Return the (x, y) coordinate for the center point of the cell that contains the specified text.  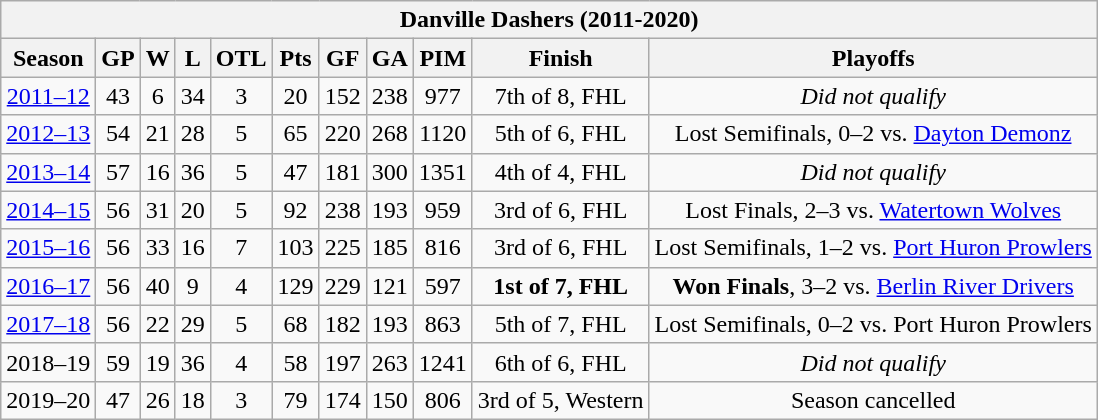
806 (442, 400)
150 (390, 400)
Lost Semifinals, 0–2 vs. Dayton Demonz (873, 134)
26 (158, 400)
6th of 6, FHL (560, 362)
121 (390, 286)
29 (192, 324)
40 (158, 286)
185 (390, 248)
22 (158, 324)
5th of 6, FHL (560, 134)
Pts (296, 58)
300 (390, 172)
4th of 4, FHL (560, 172)
Lost Finals, 2–3 vs. Watertown Wolves (873, 210)
Danville Dashers (2011-2020) (550, 20)
2011–12 (48, 96)
1st of 7, FHL (560, 286)
103 (296, 248)
92 (296, 210)
6 (158, 96)
Playoffs (873, 58)
Won Finals, 3–2 vs. Berlin River Drivers (873, 286)
65 (296, 134)
1351 (442, 172)
19 (158, 362)
5th of 7, FHL (560, 324)
263 (390, 362)
2013–14 (48, 172)
58 (296, 362)
34 (192, 96)
3rd of 5, Western (560, 400)
977 (442, 96)
9 (192, 286)
229 (342, 286)
79 (296, 400)
GF (342, 58)
57 (118, 172)
59 (118, 362)
54 (118, 134)
33 (158, 248)
268 (390, 134)
1120 (442, 134)
959 (442, 210)
182 (342, 324)
2014–15 (48, 210)
GP (118, 58)
7 (241, 248)
Lost Semifinals, 0–2 vs. Port Huron Prowlers (873, 324)
68 (296, 324)
220 (342, 134)
2017–18 (48, 324)
174 (342, 400)
197 (342, 362)
181 (342, 172)
2018–19 (48, 362)
129 (296, 286)
31 (158, 210)
28 (192, 134)
863 (442, 324)
2019–20 (48, 400)
816 (442, 248)
2015–16 (48, 248)
1241 (442, 362)
OTL (241, 58)
GA (390, 58)
597 (442, 286)
W (158, 58)
43 (118, 96)
2012–13 (48, 134)
152 (342, 96)
225 (342, 248)
L (192, 58)
Season (48, 58)
PIM (442, 58)
21 (158, 134)
Lost Semifinals, 1–2 vs. Port Huron Prowlers (873, 248)
Season cancelled (873, 400)
7th of 8, FHL (560, 96)
18 (192, 400)
Finish (560, 58)
2016–17 (48, 286)
